For the text-containing cell, return its midpoint in [x, y] coordinate format. 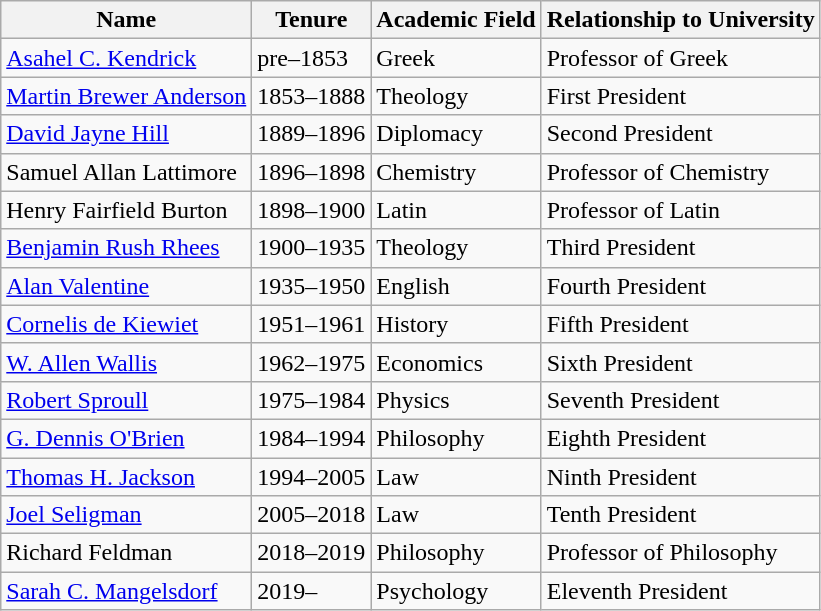
Cornelis de Kiewiet [126, 324]
Joel Seligman [126, 515]
Greek [456, 58]
Robert Sproull [126, 400]
1984–1994 [312, 438]
Tenure [312, 20]
Richard Feldman [126, 553]
Sixth President [680, 362]
1962–1975 [312, 362]
Alan Valentine [126, 286]
David Jayne Hill [126, 134]
1951–1961 [312, 324]
Academic Field [456, 20]
Professor of Latin [680, 210]
G. Dennis O'Brien [126, 438]
2005–2018 [312, 515]
1889–1896 [312, 134]
1935–1950 [312, 286]
Psychology [456, 591]
2018–2019 [312, 553]
1896–1898 [312, 172]
Benjamin Rush Rhees [126, 248]
Asahel C. Kendrick [126, 58]
Thomas H. Jackson [126, 477]
Name [126, 20]
History [456, 324]
1975–1984 [312, 400]
Eleventh President [680, 591]
Seventh President [680, 400]
pre–1853 [312, 58]
Professor of Greek [680, 58]
1900–1935 [312, 248]
Fourth President [680, 286]
Martin Brewer Anderson [126, 96]
Professor of Chemistry [680, 172]
Professor of Philosophy [680, 553]
1853–1888 [312, 96]
Sarah C. Mangelsdorf [126, 591]
Physics [456, 400]
Diplomacy [456, 134]
Ninth President [680, 477]
2019– [312, 591]
Eighth President [680, 438]
1994–2005 [312, 477]
Relationship to University [680, 20]
English [456, 286]
First President [680, 96]
W. Allen Wallis [126, 362]
Economics [456, 362]
Henry Fairfield Burton [126, 210]
Latin [456, 210]
Second President [680, 134]
1898–1900 [312, 210]
Fifth President [680, 324]
Tenth President [680, 515]
Chemistry [456, 172]
Samuel Allan Lattimore [126, 172]
Third President [680, 248]
